Find where the given text appears and provide that cell's center as [x, y] coordinate. 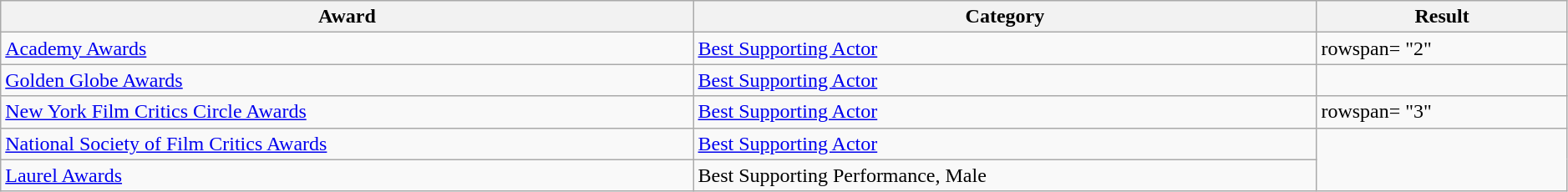
Result [1442, 17]
Category [1005, 17]
National Society of Film Critics Awards [348, 144]
rowspan= "2" [1442, 48]
rowspan= "3" [1442, 112]
Laurel Awards [348, 175]
Golden Globe Awards [348, 80]
Award [348, 17]
New York Film Critics Circle Awards [348, 112]
Academy Awards [348, 48]
Best Supporting Performance, Male [1005, 175]
